Scan for the cell matching the given text and deliver its (X, Y) coordinate at center. 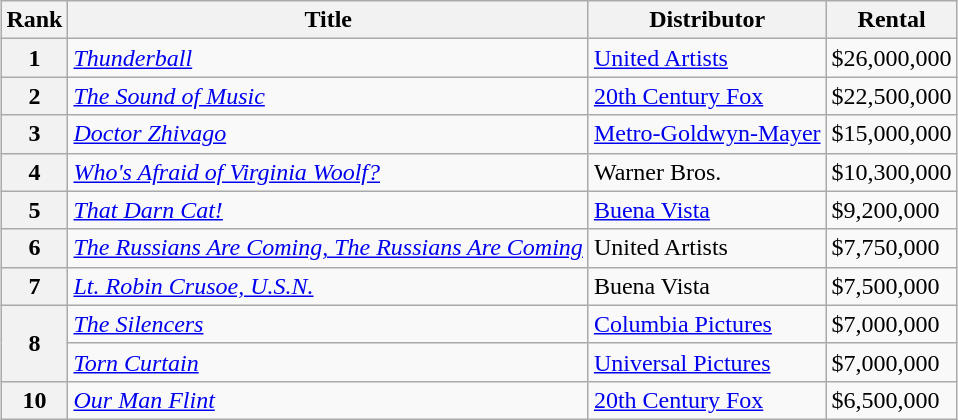
Thunderball (328, 58)
2 (34, 96)
Warner Bros. (707, 172)
Our Man Flint (328, 400)
$22,500,000 (892, 96)
Rank (34, 20)
3 (34, 134)
Metro-Goldwyn-Mayer (707, 134)
1 (34, 58)
$15,000,000 (892, 134)
Lt. Robin Crusoe, U.S.N. (328, 286)
The Silencers (328, 324)
$26,000,000 (892, 58)
The Sound of Music (328, 96)
10 (34, 400)
8 (34, 343)
Universal Pictures (707, 362)
$7,750,000 (892, 248)
$6,500,000 (892, 400)
$7,500,000 (892, 286)
Distributor (707, 20)
Rental (892, 20)
6 (34, 248)
4 (34, 172)
Who's Afraid of Virginia Woolf? (328, 172)
$9,200,000 (892, 210)
Torn Curtain (328, 362)
Columbia Pictures (707, 324)
$10,300,000 (892, 172)
5 (34, 210)
The Russians Are Coming, The Russians Are Coming (328, 248)
That Darn Cat! (328, 210)
Doctor Zhivago (328, 134)
7 (34, 286)
Title (328, 20)
